Search for the cell housing the specified text and yield its [X, Y] center coordinate. 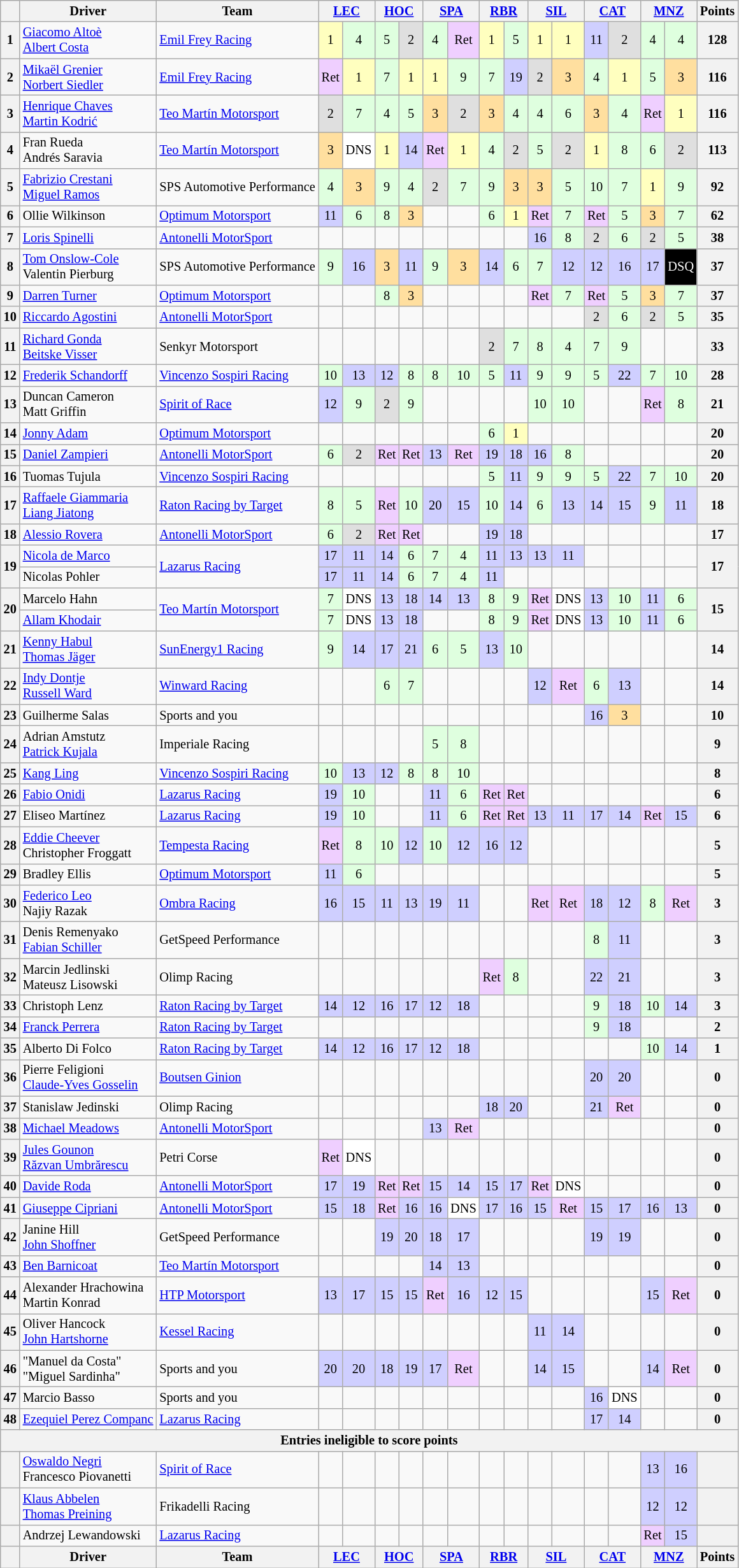
43 [10, 1266]
46 [10, 1369]
113 [717, 150]
Klaus Abbelen Thomas Preining [88, 1506]
39 [10, 1157]
31 [10, 940]
Frikadelli Racing [237, 1506]
Tom Onslow-Cole Valentin Pierburg [88, 267]
Tuomas Tujula [88, 476]
Giacomo Altoè Albert Costa [88, 40]
Allam Khodair [88, 620]
41 [10, 1208]
Kessel Racing [237, 1332]
45 [10, 1332]
Fabio Onidi [88, 795]
Riccardo Agostini [88, 317]
Jules Gounon Răzvan Umbrărescu [88, 1157]
Eddie Cheever Christopher Froggatt [88, 845]
Mikaël Grenier Norbert Siedler [88, 77]
Duncan Cameron Matt Griffin [88, 404]
Frederik Schandorff [88, 375]
Jonny Adam [88, 434]
42 [10, 1237]
Daniel Zampieri [88, 455]
Franck Perrera [88, 1027]
DSQ [681, 267]
Richard Gonda Beitske Visser [88, 346]
Guilherme Salas [88, 715]
Adrian Amstutz Patrick Kujala [88, 744]
Stanislaw Jedinski [88, 1107]
Ezequiel Perez Companc [88, 1419]
Davide Roda [88, 1187]
Federico Leo Najiy Razak [88, 903]
Tempesta Racing [237, 845]
Kang Ling [88, 773]
23 [10, 715]
Nicola de Marco [88, 556]
Ben Barnicoat [88, 1266]
Andrzej Lewandowski [88, 1536]
62 [717, 216]
Kenny Habul Thomas Jäger [88, 649]
Ollie Wilkinson [88, 216]
Bradley Ellis [88, 874]
Marcelo Hahn [88, 599]
SunEnergy1 Racing [237, 649]
Darren Turner [88, 296]
Boutsen Ginion [237, 1078]
Raffaele Giammaria Liang Jiatong [88, 505]
Eliseo Martínez [88, 816]
34 [10, 1027]
Petri Corse [237, 1157]
Pierre Feligioni Claude-Yves Gosselin [88, 1078]
Henrique Chaves Martin Kodrić [88, 113]
Denis Remenyako Fabian Schiller [88, 940]
Senkyr Motorsport [237, 346]
32 [10, 977]
Fabrizio Crestani Miguel Ramos [88, 187]
44 [10, 1295]
"Manuel da Costa" "Miguel Sardinha" [88, 1369]
30 [10, 903]
Giuseppe Cipriani [88, 1208]
Alberto Di Folco [88, 1049]
24 [10, 744]
Marcin Jedlinski Mateusz Lisowski [88, 977]
27 [10, 816]
Janine Hill John Shoffner [88, 1237]
Alexander Hrachowina Martin Konrad [88, 1295]
Entries ineligible to score points [369, 1441]
40 [10, 1187]
Marcio Basso [88, 1398]
Imperiale Racing [237, 744]
25 [10, 773]
26 [10, 795]
Fran Rueda Andrés Saravia [88, 150]
HTP Motorsport [237, 1295]
Indy Dontje Russell Ward [88, 686]
47 [10, 1398]
128 [717, 40]
Christoph Lenz [88, 1006]
36 [10, 1078]
Oliver Hancock John Hartshorne [88, 1332]
Loris Spinelli [88, 238]
Ombra Racing [237, 903]
48 [10, 1419]
92 [717, 187]
Oswaldo Negri Francesco Piovanetti [88, 1469]
29 [10, 874]
Winward Racing [237, 686]
Michael Meadows [88, 1129]
Nicolas Pohler [88, 577]
Alessio Rovera [88, 534]
